From the cell containing the given text, extract its center point as (X, Y) coordinate. 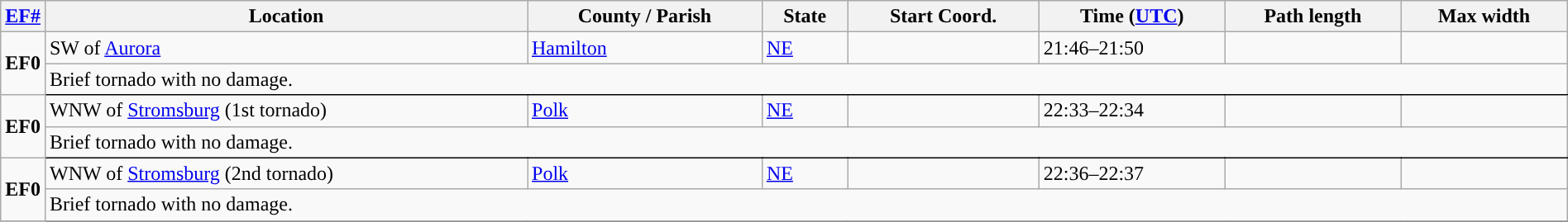
22:36–22:37 (1131, 173)
Max width (1484, 17)
Start Coord. (943, 17)
Path length (1312, 17)
Hamilton (645, 48)
21:46–21:50 (1131, 48)
EF# (23, 17)
WNW of Stromsburg (1st tornado) (286, 111)
SW of Aurora (286, 48)
County / Parish (645, 17)
WNW of Stromsburg (2nd tornado) (286, 173)
Location (286, 17)
22:33–22:34 (1131, 111)
Time (UTC) (1131, 17)
State (805, 17)
